Return (x, y) of the center of cell containing provided text 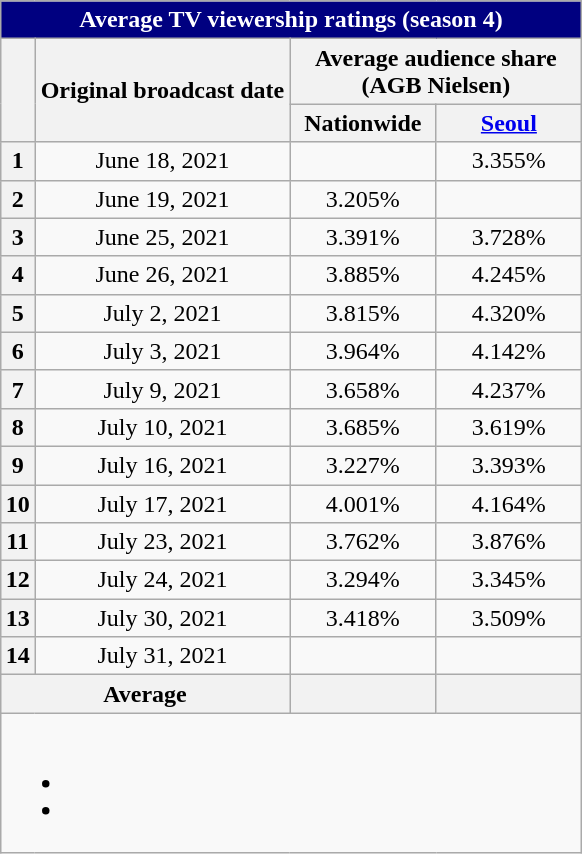
4.320% (509, 313)
4.237% (509, 389)
3.885% (363, 275)
3.345% (509, 580)
Average (145, 694)
4.142% (509, 351)
3.658% (363, 389)
July 17, 2021 (162, 503)
Average audience share(AGB Nielsen) (436, 72)
3 (18, 237)
3.762% (363, 542)
4.164% (509, 503)
July 23, 2021 (162, 542)
14 (18, 656)
4.245% (509, 275)
Nationwide (363, 123)
June 26, 2021 (162, 275)
June 19, 2021 (162, 199)
12 (18, 580)
Seoul (509, 123)
3.876% (509, 542)
2 (18, 199)
6 (18, 351)
3.391% (363, 237)
4 (18, 275)
3.355% (509, 161)
July 9, 2021 (162, 389)
June 25, 2021 (162, 237)
3.728% (509, 237)
8 (18, 427)
4.001% (363, 503)
3.294% (363, 580)
3.619% (509, 427)
13 (18, 618)
3.685% (363, 427)
3.393% (509, 465)
July 31, 2021 (162, 656)
July 3, 2021 (162, 351)
3.815% (363, 313)
3.509% (509, 618)
July 24, 2021 (162, 580)
3.205% (363, 199)
July 16, 2021 (162, 465)
11 (18, 542)
Average TV viewership ratings (season 4) (291, 20)
9 (18, 465)
Original broadcast date (162, 90)
June 18, 2021 (162, 161)
July 2, 2021 (162, 313)
5 (18, 313)
July 10, 2021 (162, 427)
3.418% (363, 618)
7 (18, 389)
1 (18, 161)
3.227% (363, 465)
July 30, 2021 (162, 618)
3.964% (363, 351)
10 (18, 503)
